Determine the [x, y] coordinate at the center of the cell enclosing the given text.  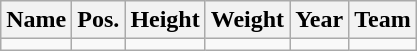
Name [36, 20]
Pos. [98, 20]
Weight [247, 20]
Height [165, 20]
Team [383, 20]
Year [320, 20]
